Locate the cell with the specified text and output its [X, Y] center coordinate. 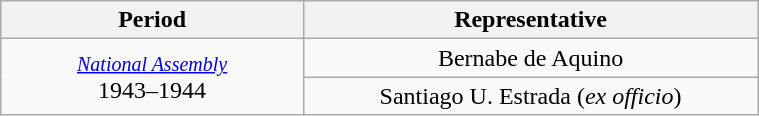
National Assembly1943–1944 [152, 77]
Representative [530, 20]
Santiago U. Estrada (ex officio) [530, 96]
Bernabe de Aquino [530, 58]
Period [152, 20]
